Capture the cell that displays the provided text and extract its (x, y) central coordinate. 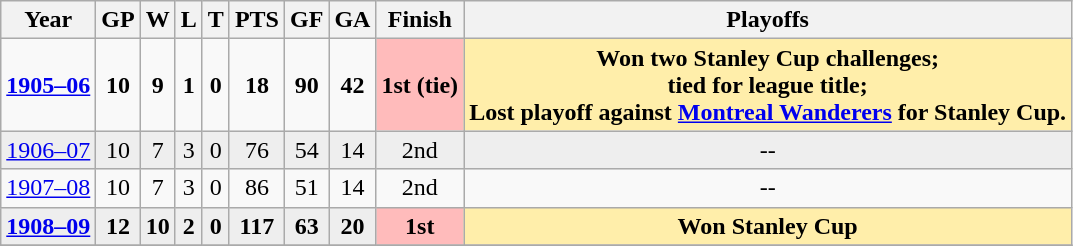
Finish (420, 20)
Won Stanley Cup (768, 226)
PTS (256, 20)
1st (420, 226)
20 (352, 226)
Playoffs (768, 20)
T (216, 20)
90 (306, 85)
1906–07 (48, 150)
1908–09 (48, 226)
W (158, 20)
86 (256, 188)
1 (188, 85)
18 (256, 85)
9 (158, 85)
GP (118, 20)
54 (306, 150)
GA (352, 20)
51 (306, 188)
1st (tie) (420, 85)
2 (188, 226)
76 (256, 150)
63 (306, 226)
42 (352, 85)
Won two Stanley Cup challenges;tied for league title;Lost playoff against Montreal Wanderers for Stanley Cup. (768, 85)
12 (118, 226)
GF (306, 20)
L (188, 20)
Year (48, 20)
117 (256, 226)
1905–06 (48, 85)
1907–08 (48, 188)
